Determine the [X, Y] coordinate at the center of the cell enclosing the given text.  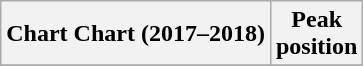
Chart Chart (2017–2018) [136, 34]
Peakposition [316, 34]
